From the cell containing the given text, extract its center point as [X, Y] coordinate. 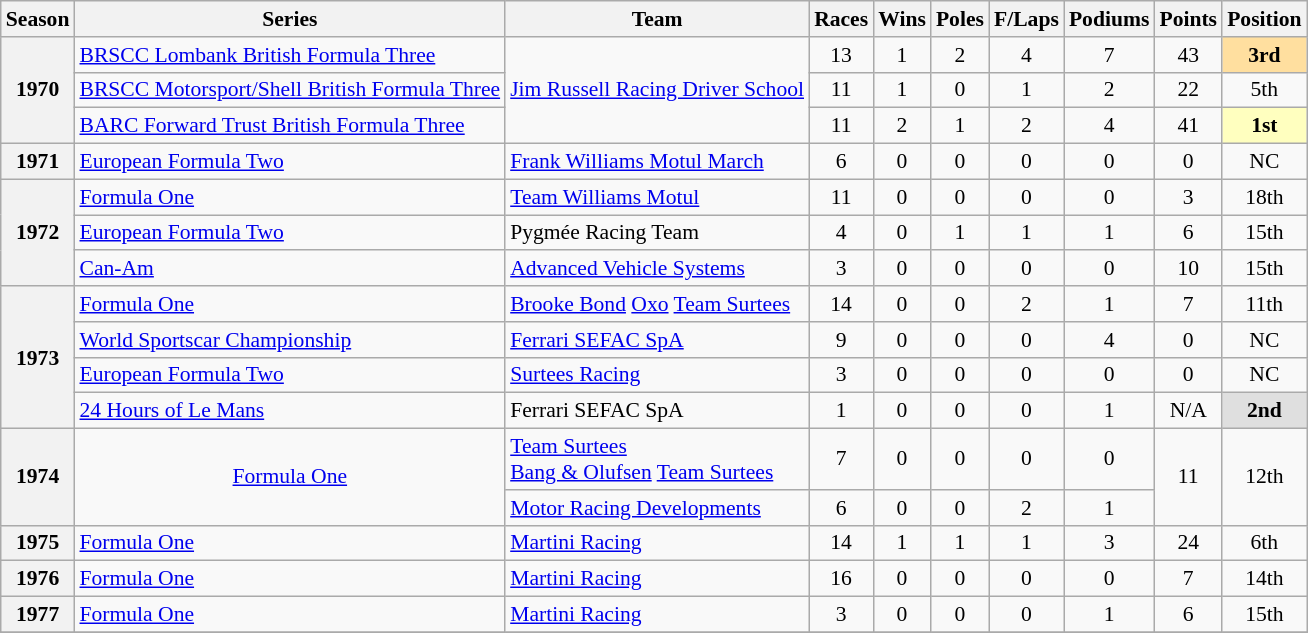
Pygmée Racing Team [657, 233]
1972 [38, 232]
1st [1264, 126]
11th [1264, 304]
1977 [38, 615]
Position [1264, 19]
Can-Am [290, 269]
41 [1188, 126]
1973 [38, 357]
1971 [38, 162]
3rd [1264, 55]
BRSCC Lombank British Formula Three [290, 55]
5th [1264, 90]
Team [657, 19]
Wins [902, 19]
6th [1264, 543]
Series [290, 19]
16 [841, 579]
Surtees Racing [657, 375]
2nd [1264, 411]
13 [841, 55]
Frank Williams Motul March [657, 162]
24 Hours of Le Mans [290, 411]
N/A [1188, 411]
1975 [38, 543]
12th [1264, 478]
9 [841, 340]
1974 [38, 478]
BRSCC Motorsport/Shell British Formula Three [290, 90]
Points [1188, 19]
Motor Racing Developments [657, 508]
10 [1188, 269]
24 [1188, 543]
Season [38, 19]
14th [1264, 579]
Podiums [1110, 19]
Poles [960, 19]
Races [841, 19]
Team Williams Motul [657, 197]
1976 [38, 579]
Team SurteesBang & Olufsen Team Surtees [657, 460]
Advanced Vehicle Systems [657, 269]
World Sportscar Championship [290, 340]
43 [1188, 55]
F/Laps [1026, 19]
18th [1264, 197]
Jim Russell Racing Driver School [657, 90]
22 [1188, 90]
Brooke Bond Oxo Team Surtees [657, 304]
BARC Forward Trust British Formula Three [290, 126]
1970 [38, 90]
